From the cell containing the given text, extract its center point as [x, y] coordinate. 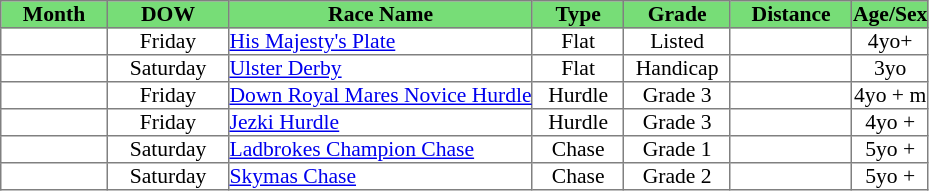
Grade 2 [677, 176]
3yo [890, 68]
Skymas Chase [381, 176]
4yo+ [890, 42]
Handicap [677, 68]
Month [54, 14]
Type [578, 14]
Jezki Hurdle [381, 122]
Grade 1 [677, 150]
4yo + [890, 122]
Race Name [381, 14]
Grade [677, 14]
Listed [677, 42]
4yo + m [890, 96]
Age/Sex [890, 14]
Ladbrokes Champion Chase [381, 150]
Ulster Derby [381, 68]
Distance [791, 14]
Down Royal Mares Novice Hurdle [381, 96]
DOW [168, 14]
His Majesty's Plate [381, 42]
